Determine the [x, y] coordinate at the center of the cell enclosing the given text.  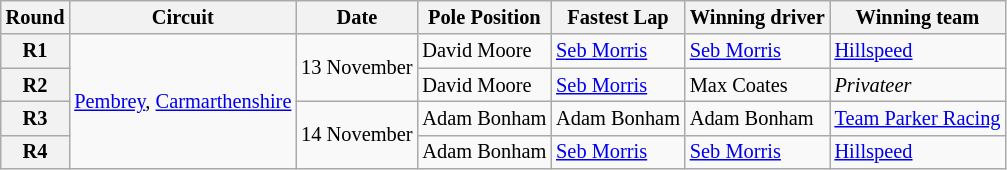
Team Parker Racing [918, 118]
Max Coates [758, 85]
14 November [356, 134]
Pole Position [484, 17]
Fastest Lap [618, 17]
Circuit [182, 17]
Winning driver [758, 17]
Round [36, 17]
R3 [36, 118]
Winning team [918, 17]
R4 [36, 152]
Privateer [918, 85]
Pembrey, Carmarthenshire [182, 102]
R2 [36, 85]
13 November [356, 68]
Date [356, 17]
R1 [36, 51]
